From the cell containing the given text, extract its center point as (x, y) coordinate. 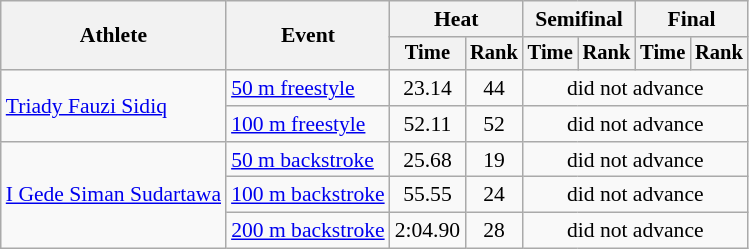
Athlete (114, 36)
Heat (456, 19)
200 m backstroke (308, 231)
I Gede Siman Sudartawa (114, 196)
55.55 (428, 195)
Semifinal (579, 19)
19 (494, 160)
Final (691, 19)
23.14 (428, 88)
50 m freestyle (308, 88)
100 m backstroke (308, 195)
28 (494, 231)
100 m freestyle (308, 124)
50 m backstroke (308, 160)
44 (494, 88)
25.68 (428, 160)
Event (308, 36)
2:04.90 (428, 231)
Triady Fauzi Sidiq (114, 106)
52.11 (428, 124)
24 (494, 195)
52 (494, 124)
